Capture the cell that displays the provided text and extract its [x, y] central coordinate. 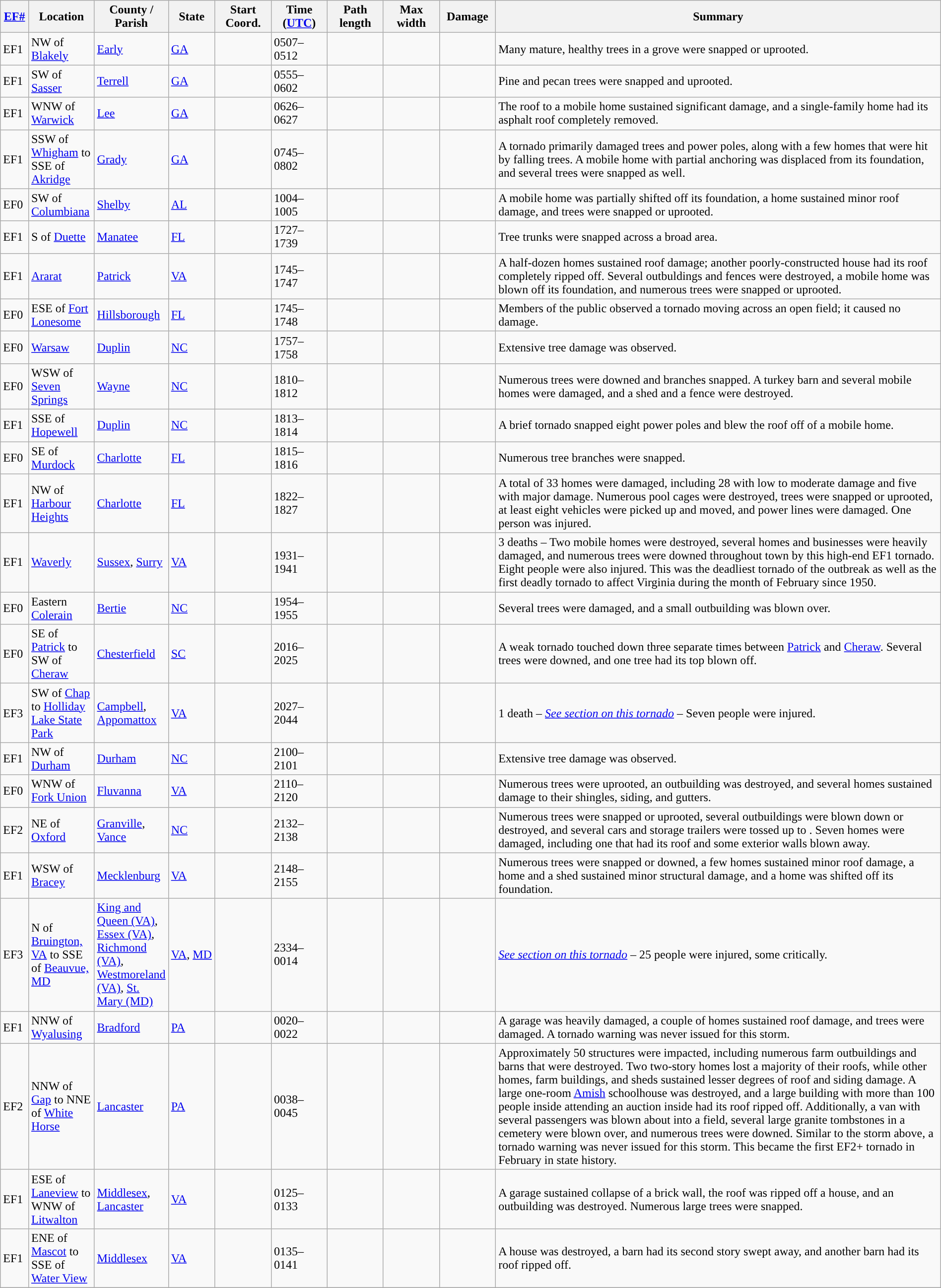
2334–0014 [299, 955]
1813–1814 [299, 425]
Numerous trees were uprooted, an outbuilding was destroyed, and several homes sustained damage to their shingles, siding, and gutters. [719, 791]
0555–0602 [299, 81]
0745–0802 [299, 159]
Granville, Vance [131, 830]
Middlesex, Lancaster [131, 1199]
Shelby [131, 204]
Damage [468, 17]
Waverly [62, 563]
NW of Durham [62, 758]
SSW of Whigham to SSE of Akridge [62, 159]
EF# [15, 17]
2132–2138 [299, 830]
King and Queen (VA), Essex (VA), Richmond (VA), Westmoreland (VA), St. Mary (MD) [131, 955]
A house was destroyed, a barn had its second story swept away, and another barn had its roof ripped off. [719, 1258]
Lancaster [131, 1106]
Tree trunks were snapped across a broad area. [719, 237]
A mobile home was partially shifted off its foundation, a home sustained minor roof damage, and trees were snapped or uprooted. [719, 204]
NE of Oxford [62, 830]
NW of Harbour Heights [62, 503]
Summary [719, 17]
A garage was heavily damaged, a couple of homes sustained roof damage, and trees were damaged. A tornado warning was never issued for this storm. [719, 1027]
NNW of Gap to NNE of White Horse [62, 1106]
Early [131, 49]
Warsaw [62, 347]
Members of the public observed a tornado moving across an open field; it caused no damage. [719, 315]
Bradford [131, 1027]
Path length [355, 17]
WNW of Warwick [62, 113]
Numerous trees were downed and branches snapped. A turkey barn and several mobile homes were damaged, and a shed and a fence were destroyed. [719, 386]
Grady [131, 159]
SC [192, 654]
1810–1812 [299, 386]
Chesterfield [131, 654]
WSW of Bracey [62, 876]
Pine and pecan trees were snapped and uprooted. [719, 81]
1745–1748 [299, 315]
A garage sustained collapse of a brick wall, the roof was ripped off a house, and an outbuilding was destroyed. Numerous large trees were snapped. [719, 1199]
1745–1747 [299, 276]
0038–0045 [299, 1106]
SE of Murdock [62, 458]
Lee [131, 113]
1815–1816 [299, 458]
AL [192, 204]
2100–2101 [299, 758]
NW of Blakely [62, 49]
County / Parish [131, 17]
Sussex, Surry [131, 563]
See section on this tornado – 25 people were injured, some critically. [719, 955]
N of Bruington, VA to SSE of Beauvue, MD [62, 955]
Numerous tree branches were snapped. [719, 458]
2027–2044 [299, 713]
Fluvanna [131, 791]
SW of Columbiana [62, 204]
2016–2025 [299, 654]
Terrell [131, 81]
WNW of Fork Union [62, 791]
Manatee [131, 237]
1 death – See section on this tornado – Seven people were injured. [719, 713]
1954–1955 [299, 609]
2148–2155 [299, 876]
VA, MD [192, 955]
Mecklenburg [131, 876]
Eastern Colerain [62, 609]
NNW of Wyalusing [62, 1027]
Start Coord. [243, 17]
Patrick [131, 276]
0125–0133 [299, 1199]
ENE of Mascot to SSE of Water View [62, 1258]
Durham [131, 758]
Many mature, healthy trees in a grove were snapped or uprooted. [719, 49]
0507–0512 [299, 49]
1004–1005 [299, 204]
1931–1941 [299, 563]
Bertie [131, 609]
0135–0141 [299, 1258]
Ararat [62, 276]
1727–1739 [299, 237]
A weak tornado touched down three separate times between Patrick and Cheraw. Several trees were downed, and one tree had its top blown off. [719, 654]
Max width [411, 17]
Several trees were damaged, and a small outbuilding was blown over. [719, 609]
SSE of Hopewell [62, 425]
WSW of Seven Springs [62, 386]
Time (UTC) [299, 17]
ESE of Fort Lonesome [62, 315]
SW of Sasser [62, 81]
Location [62, 17]
S of Duette [62, 237]
0020–0022 [299, 1027]
Middlesex [131, 1258]
1757–1758 [299, 347]
SW of Chap to Holliday Lake State Park [62, 713]
State [192, 17]
A brief tornado snapped eight power poles and blew the roof off of a mobile home. [719, 425]
ESE of Laneview to WNW of Litwalton [62, 1199]
2110–2120 [299, 791]
Campbell, Appomattox [131, 713]
Hillsborough [131, 315]
SE of Patrick to SW of Cheraw [62, 654]
1822–1827 [299, 503]
The roof to a mobile home sustained significant damage, and a single-family home had its asphalt roof completely removed. [719, 113]
Wayne [131, 386]
0626–0627 [299, 113]
